Identify which cell holds the provided text, then report its [X, Y] central coordinate. 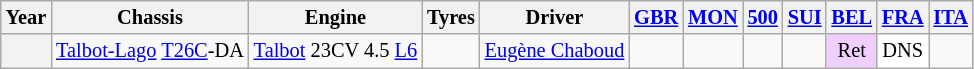
Eugène Chaboud [555, 51]
Ret [851, 51]
Tyres [451, 17]
Driver [555, 17]
FRA [903, 17]
500 [763, 17]
BEL [851, 17]
MON [713, 17]
Chassis [150, 17]
Talbot-Lago T26C-DA [150, 51]
ITA [951, 17]
GBR [656, 17]
DNS [903, 51]
Year [26, 17]
Engine [336, 17]
Talbot 23CV 4.5 L6 [336, 51]
SUI [805, 17]
